Locate the cell with the specified text and output its [x, y] center coordinate. 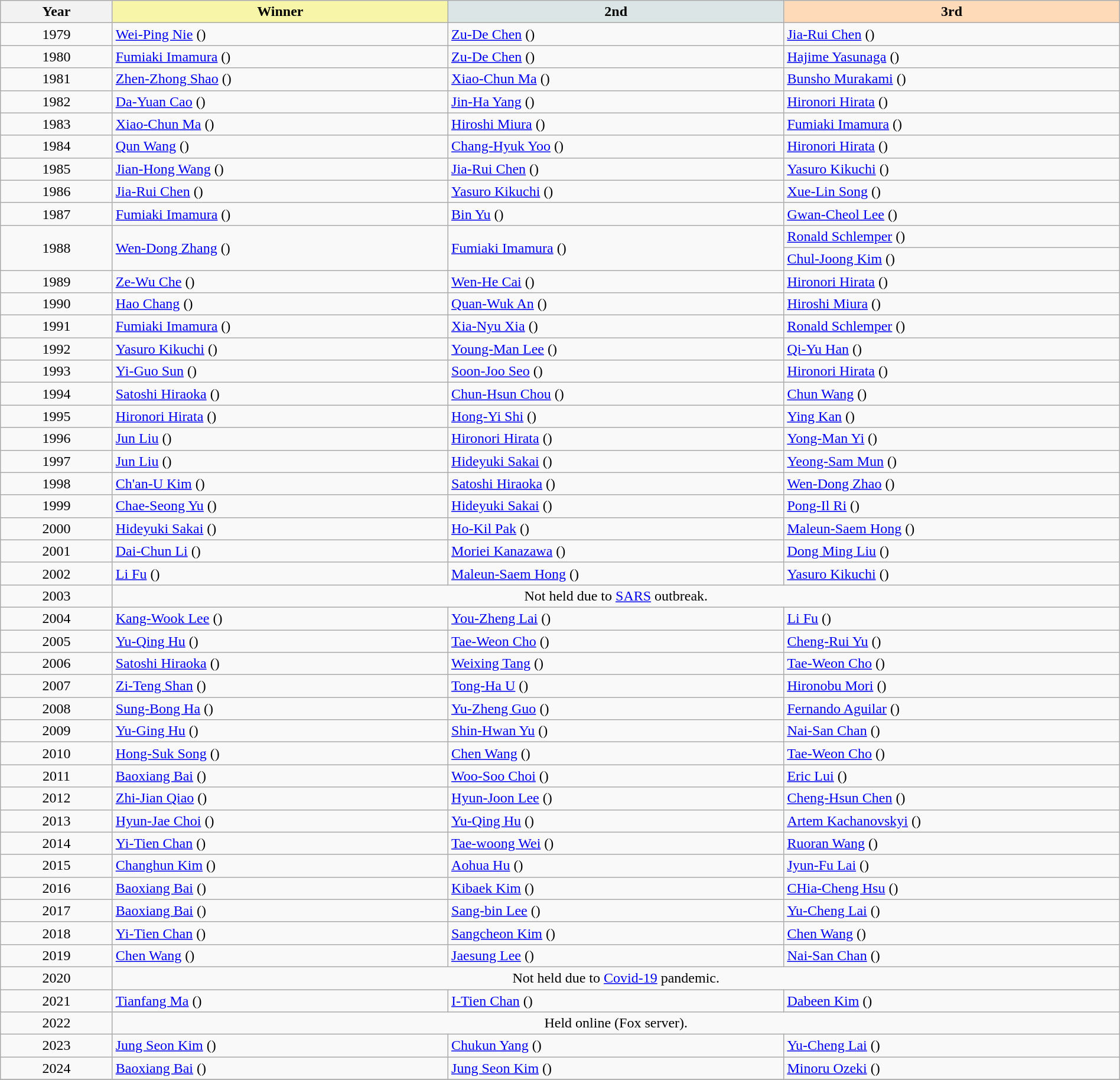
Jin-Ha Yang () [616, 102]
Zi-Teng Shan () [280, 686]
Wen-Dong Zhao () [952, 484]
2001 [57, 551]
2007 [57, 686]
Chun Wang () [952, 394]
Wen-Dong Zhang () [280, 247]
Dong Ming Liu () [952, 551]
Pong-Il Ri () [952, 506]
Chul-Joong Kim () [952, 259]
Young-Man Lee () [616, 349]
2012 [57, 798]
Aohua Hu () [616, 866]
Yu-Ging Hu () [280, 731]
1994 [57, 394]
1997 [57, 461]
1981 [57, 79]
Jyun-Fu Lai () [952, 866]
1996 [57, 439]
You-Zheng Lai () [616, 618]
2021 [57, 1001]
2019 [57, 955]
Ruoran Wang () [952, 843]
Cheng-Rui Yu () [952, 641]
3rd [952, 12]
1988 [57, 247]
Weixing Tang () [616, 664]
Chang-Hyuk Yoo () [616, 146]
Sung-Bong Ha () [280, 709]
Minoru Ozeki () [952, 1068]
1987 [57, 214]
2009 [57, 731]
1993 [57, 371]
2010 [57, 753]
Hong-Yi Shi () [616, 416]
Winner [280, 12]
Qun Wang () [280, 146]
Woo-Soo Choi () [616, 776]
Bin Yu () [616, 214]
Cheng-Hsun Chen () [952, 798]
Sang-bin Lee () [616, 911]
Hyun-Joon Lee () [616, 798]
1985 [57, 169]
2015 [57, 866]
Dai-Chun Li () [280, 551]
1986 [57, 191]
Quan-Wuk An () [616, 304]
1989 [57, 282]
Bunsho Murakami () [952, 79]
Ho-Kil Pak () [616, 528]
1979 [57, 34]
Not held due to SARS outbreak. [616, 596]
Ze-Wu Che () [280, 282]
1982 [57, 102]
1983 [57, 124]
Hong-Suk Song () [280, 753]
Zhen-Zhong Shao () [280, 79]
Hao Chang () [280, 304]
2018 [57, 933]
1990 [57, 304]
2003 [57, 596]
Xue-Lin Song () [952, 191]
1995 [57, 416]
2013 [57, 821]
Da-Yuan Cao () [280, 102]
1980 [57, 57]
2005 [57, 641]
Sangcheon Kim () [616, 933]
Shin-Hwan Yu () [616, 731]
Wei-Ping Nie () [280, 34]
2nd [616, 12]
CHia-Cheng Hsu () [952, 888]
Gwan-Cheol Lee () [952, 214]
1984 [57, 146]
2002 [57, 573]
Tianfang Ma () [280, 1001]
2016 [57, 888]
Wen-He Cai () [616, 282]
Tae-woong Wei () [616, 843]
Chae-Seong Yu () [280, 506]
Kibaek Kim () [616, 888]
Yu-Zheng Guo () [616, 709]
Zhi-Jian Qiao () [280, 798]
2006 [57, 664]
1999 [57, 506]
Hironobu Mori () [952, 686]
Yeong-Sam Mun () [952, 461]
Hajime Yasunaga () [952, 57]
2023 [57, 1046]
Held online (Fox server). [616, 1023]
Yi-Guo Sun () [280, 371]
2004 [57, 618]
Ying Kan () [952, 416]
2017 [57, 911]
Dabeen Kim () [952, 1001]
I-Tien Chan () [616, 1001]
Year [57, 12]
2000 [57, 528]
Eric Lui () [952, 776]
Xia-Nyu Xia () [616, 327]
Yong-Man Yi () [952, 439]
1991 [57, 327]
Artem Kachanovskyi () [952, 821]
Soon-Joo Seo () [616, 371]
2022 [57, 1023]
2014 [57, 843]
2024 [57, 1068]
2008 [57, 709]
2020 [57, 978]
1998 [57, 484]
Moriei Kanazawa () [616, 551]
Kang-Wook Lee () [280, 618]
Jian-Hong Wang () [280, 169]
Hyun-Jae Choi () [280, 821]
Jaesung Lee () [616, 955]
Chun-Hsun Chou () [616, 394]
2011 [57, 776]
1992 [57, 349]
Tong-Ha U () [616, 686]
Fernando Aguilar () [952, 709]
Not held due to Covid-19 pandemic. [616, 978]
Changhun Kim () [280, 866]
Ch'an-U Kim () [280, 484]
Qi-Yu Han () [952, 349]
Chukun Yang () [616, 1046]
